Output the [X, Y] coordinate of the center of the cell containing the given text.  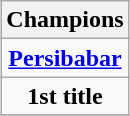
Persibabar [65, 58]
1st title [65, 96]
Champions [65, 20]
